Return [x, y] of the center of cell containing provided text 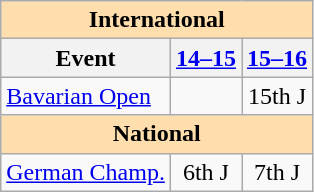
Bavarian Open [86, 96]
14–15 [206, 58]
Event [86, 58]
15th J [278, 96]
International [157, 20]
15–16 [278, 58]
6th J [206, 172]
National [157, 134]
German Champ. [86, 172]
7th J [278, 172]
